Return the [X, Y] coordinate for the center point of the cell that contains the specified text.  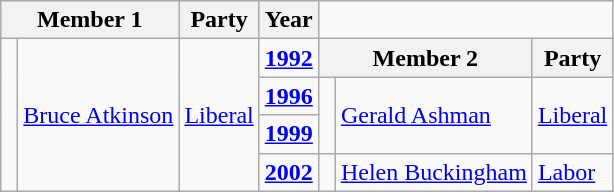
1996 [288, 96]
Member 1 [90, 20]
Gerald Ashman [434, 115]
Helen Buckingham [434, 172]
Labor [572, 172]
1999 [288, 134]
Member 2 [425, 58]
Bruce Atkinson [98, 115]
Year [288, 20]
2002 [288, 172]
1992 [288, 58]
